Locate the cell with the specified text and output its [x, y] center coordinate. 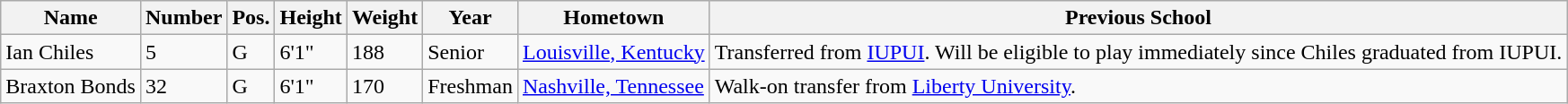
32 [183, 86]
Ian Chiles [71, 52]
Year [471, 18]
Transferred from IUPUI. Will be eligible to play immediately since Chiles graduated from IUPUI. [1139, 52]
170 [384, 86]
Louisville, Kentucky [613, 52]
Previous School [1139, 18]
Walk-on transfer from Liberty University. [1139, 86]
5 [183, 52]
Nashville, Tennessee [613, 86]
Pos. [251, 18]
Senior [471, 52]
Freshman [471, 86]
Number [183, 18]
188 [384, 52]
Weight [384, 18]
Hometown [613, 18]
Braxton Bonds [71, 86]
Name [71, 18]
Height [311, 18]
